Pinpoint the cell where the given text exists, returning its [X, Y] midpoint coordinate. 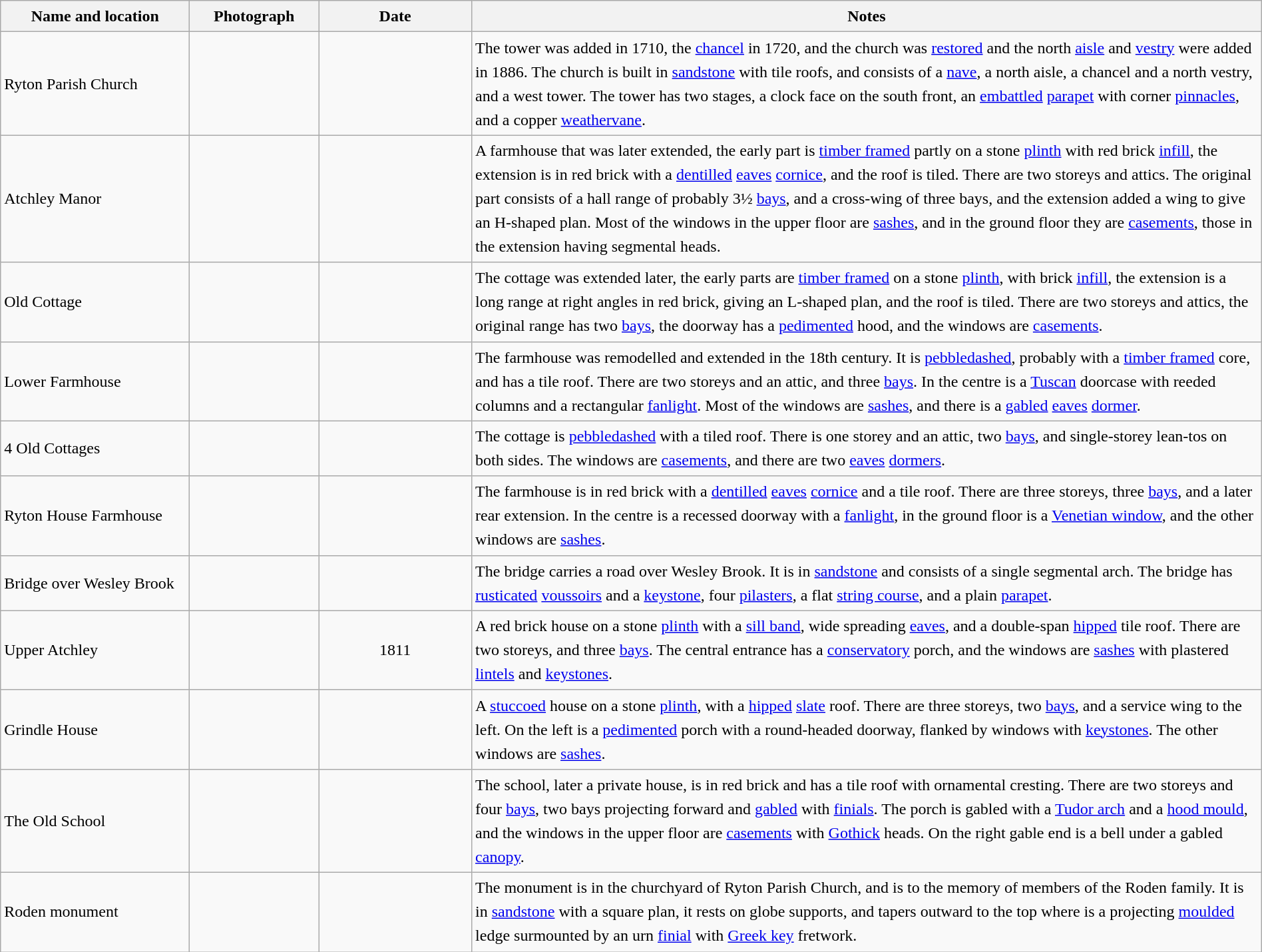
1811 [395, 650]
Name and location [95, 16]
Roden monument [95, 912]
Upper Atchley [95, 650]
Date [395, 16]
The Old School [95, 820]
4 Old Cottages [95, 449]
Bridge over Wesley Brook [95, 583]
Photograph [254, 16]
Lower Farmhouse [95, 381]
Grindle House [95, 730]
Notes [867, 16]
Ryton Parish Church [95, 84]
Atchley Manor [95, 198]
Ryton House Farmhouse [95, 515]
Old Cottage [95, 302]
